Scan for the cell matching the given text and deliver its [x, y] coordinate at center. 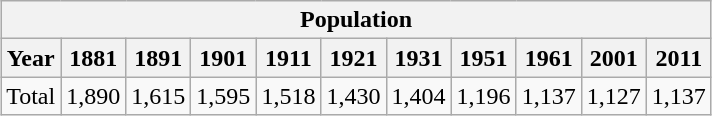
1901 [224, 58]
1921 [354, 58]
2011 [678, 58]
1881 [94, 58]
1,890 [94, 96]
1,430 [354, 96]
1,595 [224, 96]
1,196 [484, 96]
1,615 [158, 96]
Population [356, 20]
Total [31, 96]
1891 [158, 58]
1911 [288, 58]
2001 [614, 58]
Year [31, 58]
1931 [418, 58]
1,404 [418, 96]
1951 [484, 58]
1,518 [288, 96]
1,127 [614, 96]
1961 [548, 58]
